From the cell containing the given text, extract its center point as (X, Y) coordinate. 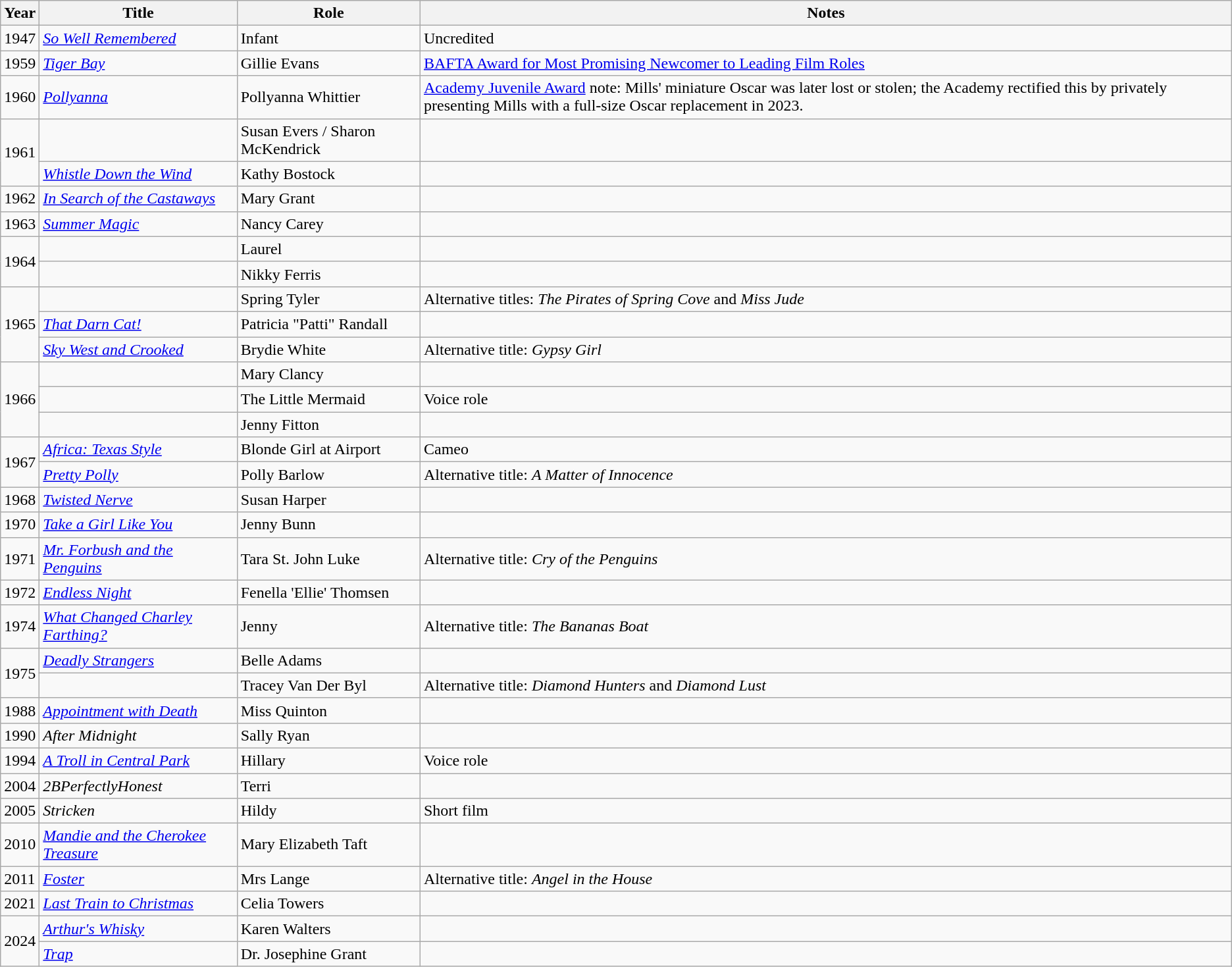
That Darn Cat! (138, 324)
Tara St. John Luke (328, 558)
Sally Ryan (328, 735)
1964 (20, 261)
2BPerfectlyHonest (138, 785)
Appointment with Death (138, 710)
2011 (20, 879)
What Changed Charley Farthing? (138, 627)
2010 (20, 845)
Uncredited (825, 38)
1965 (20, 324)
Susan Evers / Sharon McKendrick (328, 140)
1974 (20, 627)
Alternative title: Gypsy Girl (825, 350)
Africa: Texas Style (138, 450)
1994 (20, 760)
Last Train to Christmas (138, 904)
Nancy Carey (328, 224)
After Midnight (138, 735)
Pollyanna (138, 97)
1988 (20, 710)
Summer Magic (138, 224)
Laurel (328, 249)
Tiger Bay (138, 63)
1990 (20, 735)
1966 (20, 400)
Alternative title: Cry of the Penguins (825, 558)
2005 (20, 811)
Take a Girl Like You (138, 525)
Cameo (825, 450)
Year (20, 13)
Miss Quinton (328, 710)
Karen Walters (328, 929)
Brydie White (328, 350)
Whistle Down the Wind (138, 174)
Tracey Van Der Byl (328, 685)
Alternative title: The Bananas Boat (825, 627)
Hildy (328, 811)
Stricken (138, 811)
Sky West and Crooked (138, 350)
Title (138, 13)
Role (328, 13)
Gillie Evans (328, 63)
Trap (138, 954)
Foster (138, 879)
BAFTA Award for Most Promising Newcomer to Leading Film Roles (825, 63)
Patricia "Patti" Randall (328, 324)
Hillary (328, 760)
Celia Towers (328, 904)
Deadly Strangers (138, 660)
Jenny (328, 627)
1961 (20, 153)
Mr. Forbush and the Penguins (138, 558)
Mandie and the Cherokee Treasure (138, 845)
1962 (20, 199)
1947 (20, 38)
Jenny Fitton (328, 425)
Jenny Bunn (328, 525)
Alternative title: A Matter of Innocence (825, 475)
Pollyanna Whittier (328, 97)
Mary Grant (328, 199)
1959 (20, 63)
Mrs Lange (328, 879)
Alternative title: Diamond Hunters and Diamond Lust (825, 685)
Arthur's Whisky (138, 929)
1975 (20, 673)
The Little Mermaid (328, 400)
Belle Adams (328, 660)
2004 (20, 785)
Infant (328, 38)
1972 (20, 592)
Susan Harper (328, 500)
Endless Night (138, 592)
Twisted Nerve (138, 500)
So Well Remembered (138, 38)
Short film (825, 811)
A Troll in Central Park (138, 760)
Dr. Josephine Grant (328, 954)
Alternative titles: The Pirates of Spring Cove and Miss Jude (825, 299)
1960 (20, 97)
Alternative title: Angel in the House (825, 879)
1971 (20, 558)
1968 (20, 500)
Nikky Ferris (328, 274)
1967 (20, 462)
Polly Barlow (328, 475)
Pretty Polly (138, 475)
1970 (20, 525)
Kathy Bostock (328, 174)
Spring Tyler (328, 299)
Terri (328, 785)
Blonde Girl at Airport (328, 450)
Fenella 'Ellie' Thomsen (328, 592)
Mary Clancy (328, 375)
Mary Elizabeth Taft (328, 845)
2021 (20, 904)
Notes (825, 13)
2024 (20, 941)
In Search of the Castaways (138, 199)
1963 (20, 224)
